Locate the cell with the specified text and output its (X, Y) center coordinate. 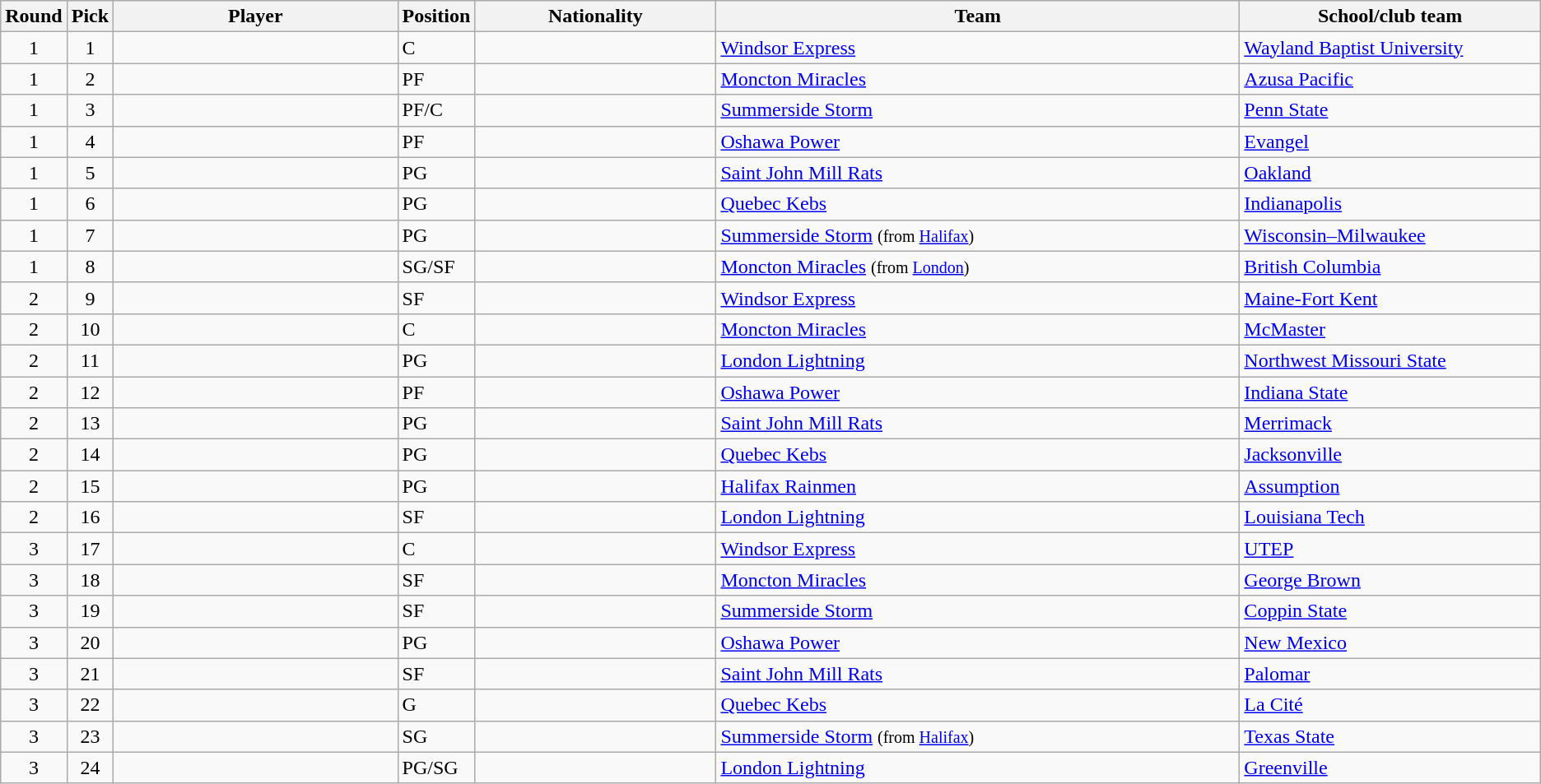
12 (90, 392)
6 (90, 204)
Northwest Missouri State (1390, 360)
Merrimack (1390, 424)
Player (255, 16)
Azusa Pacific (1390, 79)
14 (90, 455)
10 (90, 329)
8 (90, 267)
Palomar (1390, 674)
13 (90, 424)
Moncton Miracles (from London) (978, 267)
George Brown (1390, 580)
21 (90, 674)
22 (90, 705)
16 (90, 517)
PG/SG (436, 768)
Halifax Rainmen (978, 486)
SG/SF (436, 267)
British Columbia (1390, 267)
Team (978, 16)
Indiana State (1390, 392)
Indianapolis (1390, 204)
Maine-Fort Kent (1390, 298)
4 (90, 141)
Round (34, 16)
Texas State (1390, 736)
La Cité (1390, 705)
Wayland Baptist University (1390, 48)
Position (436, 16)
20 (90, 643)
Coppin State (1390, 611)
McMaster (1390, 329)
7 (90, 235)
15 (90, 486)
School/club team (1390, 16)
18 (90, 580)
PF/C (436, 110)
Jacksonville (1390, 455)
Greenville (1390, 768)
24 (90, 768)
Penn State (1390, 110)
SG (436, 736)
G (436, 705)
19 (90, 611)
UTEP (1390, 549)
Evangel (1390, 141)
23 (90, 736)
Wisconsin–Milwaukee (1390, 235)
17 (90, 549)
New Mexico (1390, 643)
Louisiana Tech (1390, 517)
Assumption (1390, 486)
Nationality (596, 16)
9 (90, 298)
5 (90, 173)
Oakland (1390, 173)
11 (90, 360)
Pick (90, 16)
